Capture the cell that displays the provided text and extract its [x, y] central coordinate. 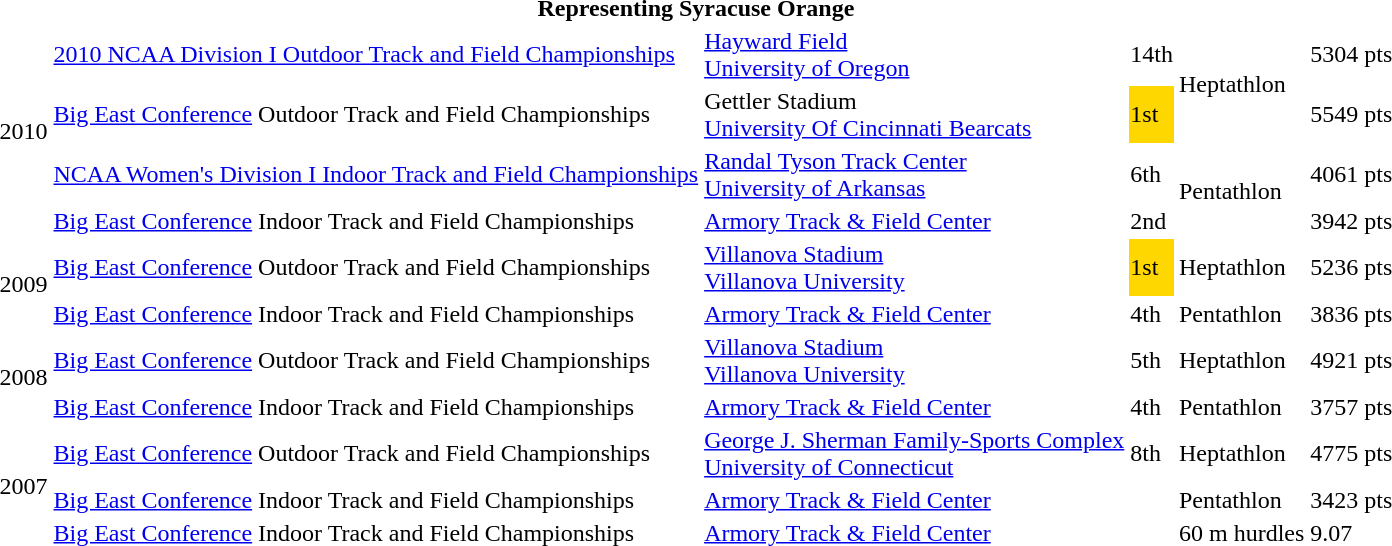
6th [1152, 174]
Gettler Stadium University Of Cincinnati Bearcats [914, 114]
5th [1152, 360]
8th [1152, 454]
2010 NCAA Division I Outdoor Track and Field Championships [376, 54]
14th [1152, 54]
Hayward Field University of Oregon [914, 54]
Randal Tyson Track Center University of Arkansas [914, 174]
NCAA Women's Division I Indoor Track and Field Championships [376, 174]
George J. Sherman Family-Sports Complex University of Connecticut [914, 454]
2nd [1152, 221]
